Extract the [x, y] coordinate from the center of the cell holding the provided text.  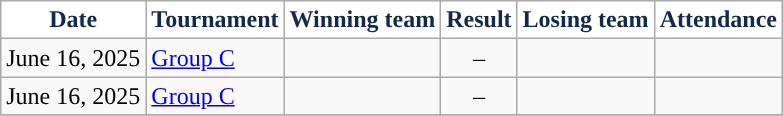
Result [479, 20]
Tournament [215, 20]
Date [74, 20]
Attendance [718, 20]
Winning team [362, 20]
Losing team [586, 20]
